Return the [X, Y] coordinate for the center point of the cell that contains the specified text.  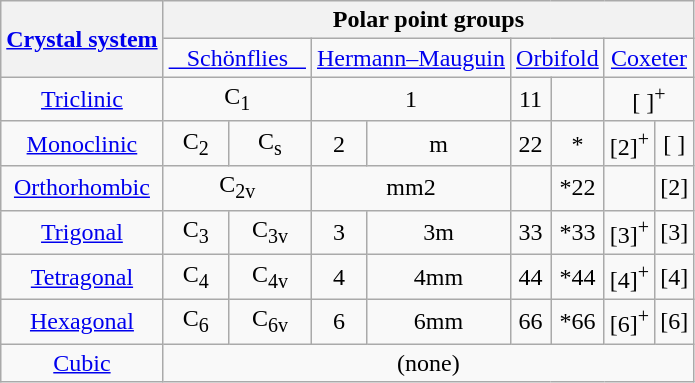
[4]+ [629, 278]
6mm [438, 322]
[4] [674, 278]
4 [340, 278]
[6]+ [629, 322]
C1 [237, 100]
[2] [674, 188]
C6v [270, 322]
Hexagonal [82, 322]
Schönflies [237, 58]
C4v [270, 278]
Crystal system [82, 39]
[ ]+ [648, 100]
Orbifold [558, 58]
3m [438, 232]
C6 [196, 322]
[2]+ [629, 144]
3 [340, 232]
m [438, 144]
Polar point groups [428, 20]
11 [531, 100]
*44 [578, 278]
*22 [578, 188]
4mm [438, 278]
C3v [270, 232]
2 [340, 144]
Cs [270, 144]
C2v [237, 188]
Tetragonal [82, 278]
[3] [674, 232]
[ ] [674, 144]
*33 [578, 232]
C2 [196, 144]
1 [412, 100]
C3 [196, 232]
Triclinic [82, 100]
mm2 [412, 188]
* [578, 144]
44 [531, 278]
(none) [428, 363]
22 [531, 144]
*66 [578, 322]
C4 [196, 278]
33 [531, 232]
Coxeter [648, 58]
[3]+ [629, 232]
Orthorhombic [82, 188]
[6] [674, 322]
Hermann–Mauguin [412, 58]
Trigonal [82, 232]
6 [340, 322]
Monoclinic [82, 144]
66 [531, 322]
Cubic [82, 363]
